Find where the given text appears and provide that cell's center as (X, Y) coordinate. 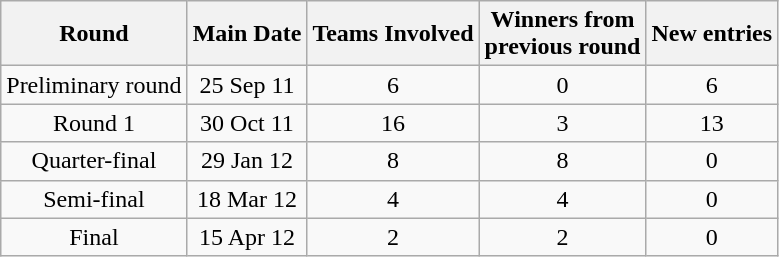
3 (562, 123)
New entries (712, 34)
16 (393, 123)
Winners from previous round (562, 34)
30 Oct 11 (247, 123)
Round (94, 34)
Semi-final (94, 199)
15 Apr 12 (247, 237)
25 Sep 11 (247, 85)
Final (94, 237)
Teams Involved (393, 34)
29 Jan 12 (247, 161)
Round 1 (94, 123)
Quarter-final (94, 161)
Main Date (247, 34)
18 Mar 12 (247, 199)
13 (712, 123)
Preliminary round (94, 85)
